Provide the [x, y] coordinate of the cell's center where the given text is located.  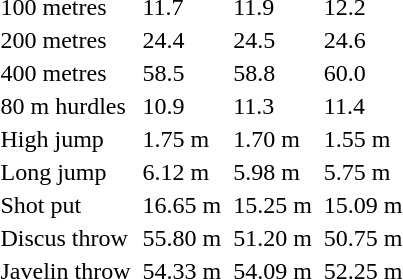
5.98 m [273, 172]
16.65 m [182, 205]
58.5 [182, 73]
11.3 [273, 106]
51.20 m [273, 238]
10.9 [182, 106]
15.25 m [273, 205]
55.80 m [182, 238]
1.75 m [182, 139]
58.8 [273, 73]
24.4 [182, 40]
6.12 m [182, 172]
1.70 m [273, 139]
24.5 [273, 40]
